Capture the cell that displays the provided text and extract its [x, y] central coordinate. 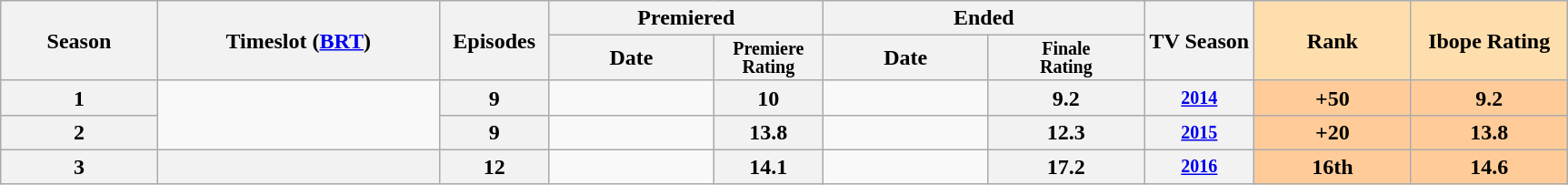
12 [494, 167]
10 [769, 98]
2 [79, 132]
Timeslot (BRT) [298, 41]
Rank [1333, 41]
Premiered [686, 18]
3 [79, 167]
Ibope Rating [1489, 41]
Ended [984, 18]
2015 [1200, 132]
TV Season [1200, 41]
14.6 [1489, 167]
+20 [1333, 132]
12.3 [1066, 132]
17.2 [1066, 167]
+50 [1333, 98]
16th [1333, 167]
PremiereRating [769, 58]
14.1 [769, 167]
1 [79, 98]
Episodes [494, 41]
Season [79, 41]
2016 [1200, 167]
2014 [1200, 98]
FinaleRating [1066, 58]
